Find where the given text appears and provide that cell's center as [x, y] coordinate. 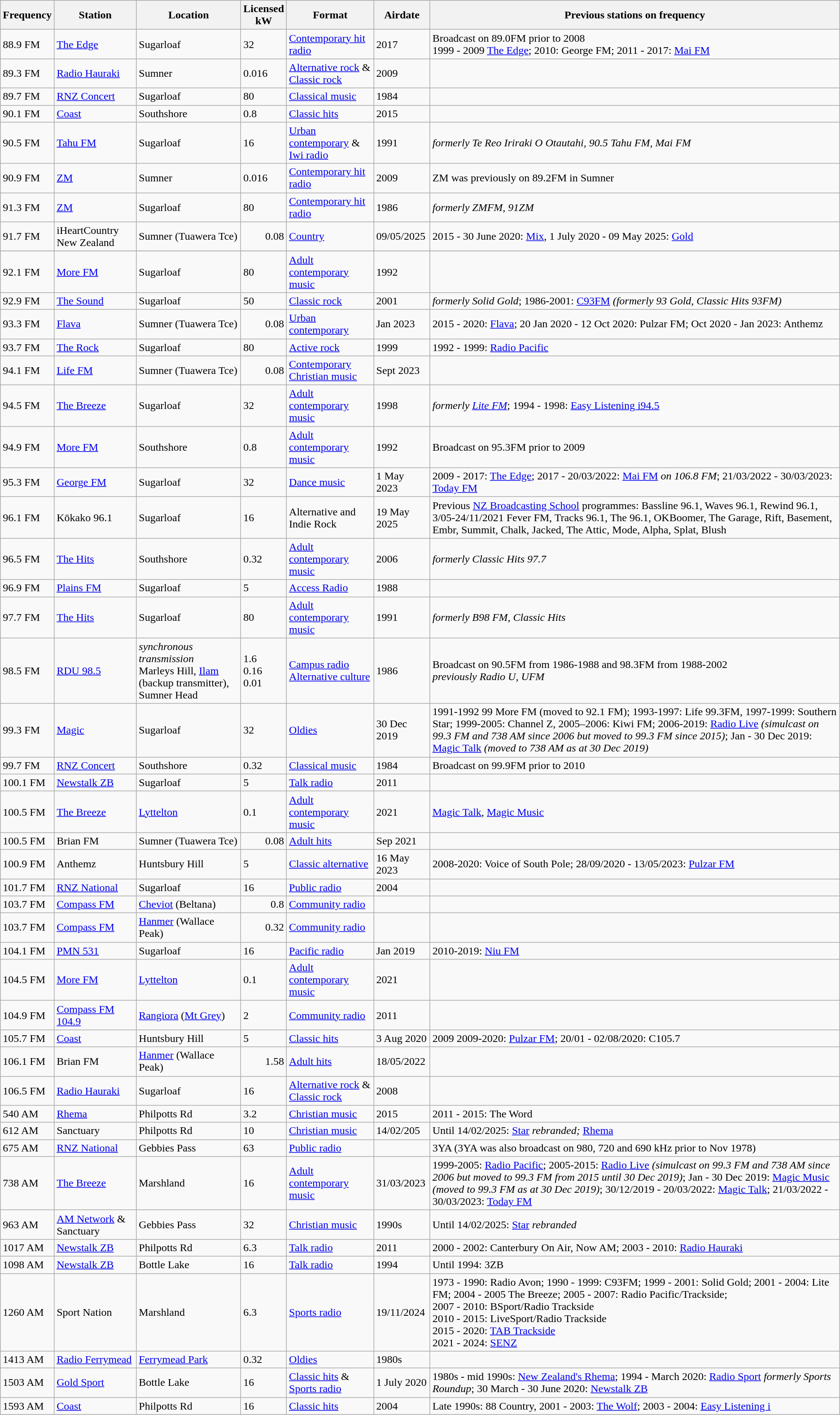
Classic alternative [330, 864]
88.9 FM [27, 44]
Rangiora (Mt Grey) [188, 1015]
Life FM [95, 371]
97.7 FM [27, 617]
1413 AM [27, 1360]
2001 [402, 301]
101.7 FM [27, 888]
Broadcast on 90.5FM from 1986-1988 and 98.3FM from 1988-2002 previously Radio U, UFM [634, 671]
1.60.16 0.01 [264, 671]
iHeartCountry New Zealand [95, 236]
94.5 FM [27, 406]
963 AM [27, 1225]
Magic Talk, Magic Music [634, 812]
1 May 2023 [402, 482]
Access Radio [330, 588]
Frequency [27, 15]
Rhema [95, 1114]
31/03/2023 [402, 1183]
90.9 FM [27, 178]
96.9 FM [27, 588]
96.5 FM [27, 559]
Plains FM [95, 588]
Contemporary Christian music [330, 371]
2000 - 2002: Canterbury On Air, Now AM; 2003 - 2010: Radio Hauraki [634, 1248]
The Edge [95, 44]
96.1 FM [27, 518]
2010-2019: Niu FM [634, 951]
Compass FM 104.9 [95, 1015]
1260 AM [27, 1312]
92.9 FM [27, 301]
99.3 FM [27, 730]
AM Network & Sanctuary [95, 1225]
09/05/2025 [402, 236]
98.5 FM [27, 671]
1 July 2020 [402, 1383]
Alternative and Indie Rock [330, 518]
Sept 2023 [402, 371]
100.1 FM [27, 782]
Urban contemporary [330, 324]
99.7 FM [27, 765]
93.3 FM [27, 324]
RDU 98.5 [95, 671]
Pacific radio [330, 951]
100.9 FM [27, 864]
The Sound [95, 301]
Cheviot (Beltana) [188, 905]
Gold Sport [95, 1383]
106.1 FM [27, 1061]
19 May 2025 [402, 518]
19/11/2024 [402, 1312]
1503 AM [27, 1383]
1992 - 1999: Radio Pacific [634, 347]
738 AM [27, 1183]
1593 AM [27, 1406]
Kōkako 96.1 [95, 518]
1990s [402, 1225]
Late 1990s: 88 Country, 2001 - 2003: The Wolf; 2003 - 2004: Easy Listening i [634, 1406]
95.3 FM [27, 482]
106.5 FM [27, 1091]
2006 [402, 559]
Until 1994: 3ZB [634, 1265]
105.7 FM [27, 1038]
Until 14/02/2025: Star rebranded [634, 1225]
The Rock [95, 347]
Broadcast on 95.3FM prior to 2009 [634, 447]
Location [188, 15]
30 Dec 2019 [402, 730]
synchronous transmission Marleys Hill, Ilam (backup transmitter), Sumner Head [188, 671]
2009 2009-2020: Pulzar FM; 20/01 - 02/08/2020: C105.7 [634, 1038]
63 [264, 1148]
2 [264, 1015]
93.7 FM [27, 347]
89.7 FM [27, 97]
18/05/2022 [402, 1061]
104.5 FM [27, 980]
1998 [402, 406]
Jan 2023 [402, 324]
Radio Ferrymead [95, 1360]
10 [264, 1131]
3.2 [264, 1114]
Urban contemporary & Iwi radio [330, 143]
formerly Lite FM; 1994 - 1998: Easy Listening i94.5 [634, 406]
Broadcast on 99.9FM prior to 2010 [634, 765]
2017 [402, 44]
Active rock [330, 347]
1999 [402, 347]
Ferrymead Park [188, 1360]
16 May 2023 [402, 864]
LicensedkW [264, 15]
91.7 FM [27, 236]
1980s - mid 1990s: New Zealand's Rhema; 1994 - March 2020: Radio Sport formerly Sports Roundup; 30 March - 30 June 2020: Newstalk ZB [634, 1383]
George FM [95, 482]
formerly B98 FM, Classic Hits [634, 617]
1.58 [264, 1061]
612 AM [27, 1131]
1994 [402, 1265]
94.9 FM [27, 447]
Campus radio Alternative culture [330, 671]
3 Aug 2020 [402, 1038]
formerly Solid Gold; 1986-2001: C93FM (formerly 93 Gold, Classic Hits 93FM) [634, 301]
1980s [402, 1360]
Sep 2021 [402, 841]
675 AM [27, 1148]
1017 AM [27, 1248]
Sport Nation [95, 1312]
Tahu FM [95, 143]
91.3 FM [27, 207]
89.3 FM [27, 74]
90.1 FM [27, 114]
2008-2020: Voice of South Pole; 28/09/2020 - 13/05/2023: Pulzar FM [634, 864]
Anthemz [95, 864]
2009 - 2017: The Edge; 2017 - 20/03/2022: Mai FM on 106.8 FM; 21/03/2022 - 30/03/2023: Today FM [634, 482]
Classic rock [330, 301]
2015 - 30 June 2020: Mix, 1 July 2020 - 09 May 2025: Gold [634, 236]
Broadcast on 89.0FM prior to 2008 1999 - 2009 The Edge; 2010: George FM; 2011 - 2017: Mai FM [634, 44]
Dance music [330, 482]
Airdate [402, 15]
ZM was previously on 89.2FM in Sumner [634, 178]
1098 AM [27, 1265]
104.9 FM [27, 1015]
Flava [95, 324]
formerly Te Reo Iriraki O Otautahi, 90.5 Tahu FM, Mai FM [634, 143]
Classic hits & Sports radio [330, 1383]
94.1 FM [27, 371]
3YA (3YA was also broadcast on 980, 720 and 690 kHz prior to Nov 1978) [634, 1148]
Jan 2019 [402, 951]
Sanctuary [95, 1131]
Until 14/02/2025: Star rebranded; Rhema [634, 1131]
2015 - 2020: Flava; 20 Jan 2020 - 12 Oct 2020: Pulzar FM; Oct 2020 - Jan 2023: Anthemz [634, 324]
540 AM [27, 1114]
1988 [402, 588]
90.5 FM [27, 143]
14/02/205 [402, 1131]
Previous stations on frequency [634, 15]
Country [330, 236]
Format [330, 15]
Magic [95, 730]
2011 - 2015: The Word [634, 1114]
Station [95, 15]
formerly Classic Hits 97.7 [634, 559]
PMN 531 [95, 951]
104.1 FM [27, 951]
50 [264, 301]
92.1 FM [27, 272]
formerly ZMFM, 91ZM [634, 207]
Sports radio [330, 1312]
2008 [402, 1091]
